Find where the given text appears and provide that cell's center as (x, y) coordinate. 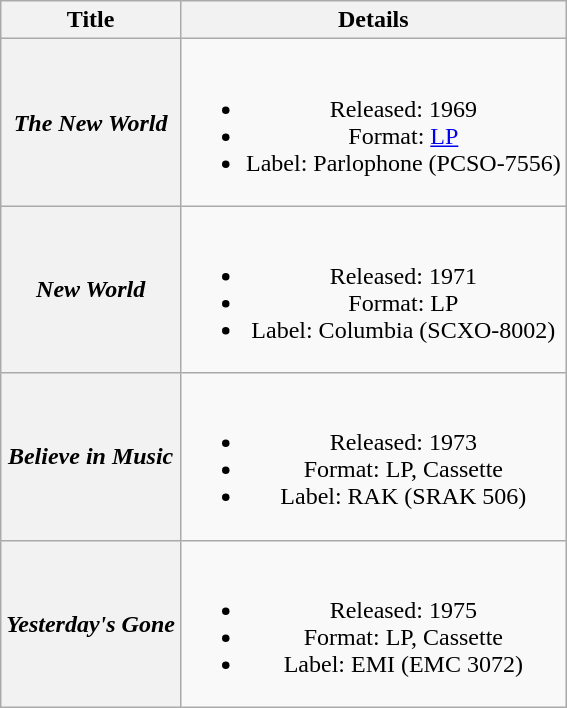
Yesterday's Gone (91, 624)
Details (373, 20)
Title (91, 20)
Released: 1973Format: LP, CassetteLabel: RAK (SRAK 506) (373, 456)
New World (91, 290)
Released: 1975Format: LP, CassetteLabel: EMI (EMC 3072) (373, 624)
Believe in Music (91, 456)
The New World (91, 122)
Released: 1969Format: LPLabel: Parlophone (PCSO-7556) (373, 122)
Released: 1971Format: LPLabel: Columbia (SCXO-8002) (373, 290)
